Capture the cell that displays the provided text and extract its [X, Y] central coordinate. 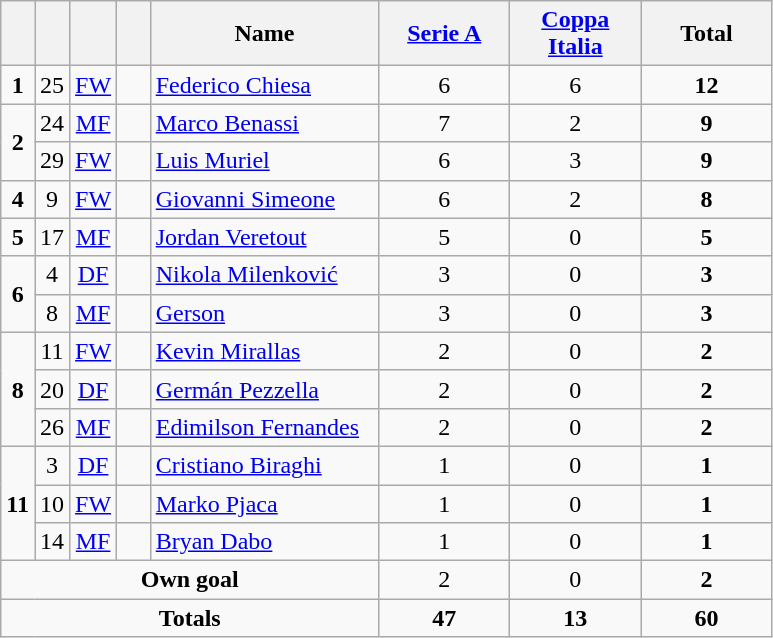
60 [706, 618]
13 [576, 618]
Luis Muriel [264, 161]
Cristiano Biraghi [264, 465]
Federico Chiesa [264, 85]
Gerson [264, 313]
Kevin Mirallas [264, 351]
Marko Pjaca [264, 503]
24 [52, 123]
25 [52, 85]
Total [706, 34]
Serie A [444, 34]
Own goal [190, 580]
Name [264, 34]
Coppa Italia [576, 34]
10 [52, 503]
Jordan Veretout [264, 237]
Giovanni Simeone [264, 199]
12 [706, 85]
7 [444, 123]
47 [444, 618]
Edimilson Fernandes [264, 427]
Marco Benassi [264, 123]
17 [52, 237]
Nikola Milenković [264, 275]
Germán Pezzella [264, 389]
26 [52, 427]
29 [52, 161]
Totals [190, 618]
Bryan Dabo [264, 542]
14 [52, 542]
20 [52, 389]
